Determine the [x, y] coordinate at the center of the cell enclosing the given text.  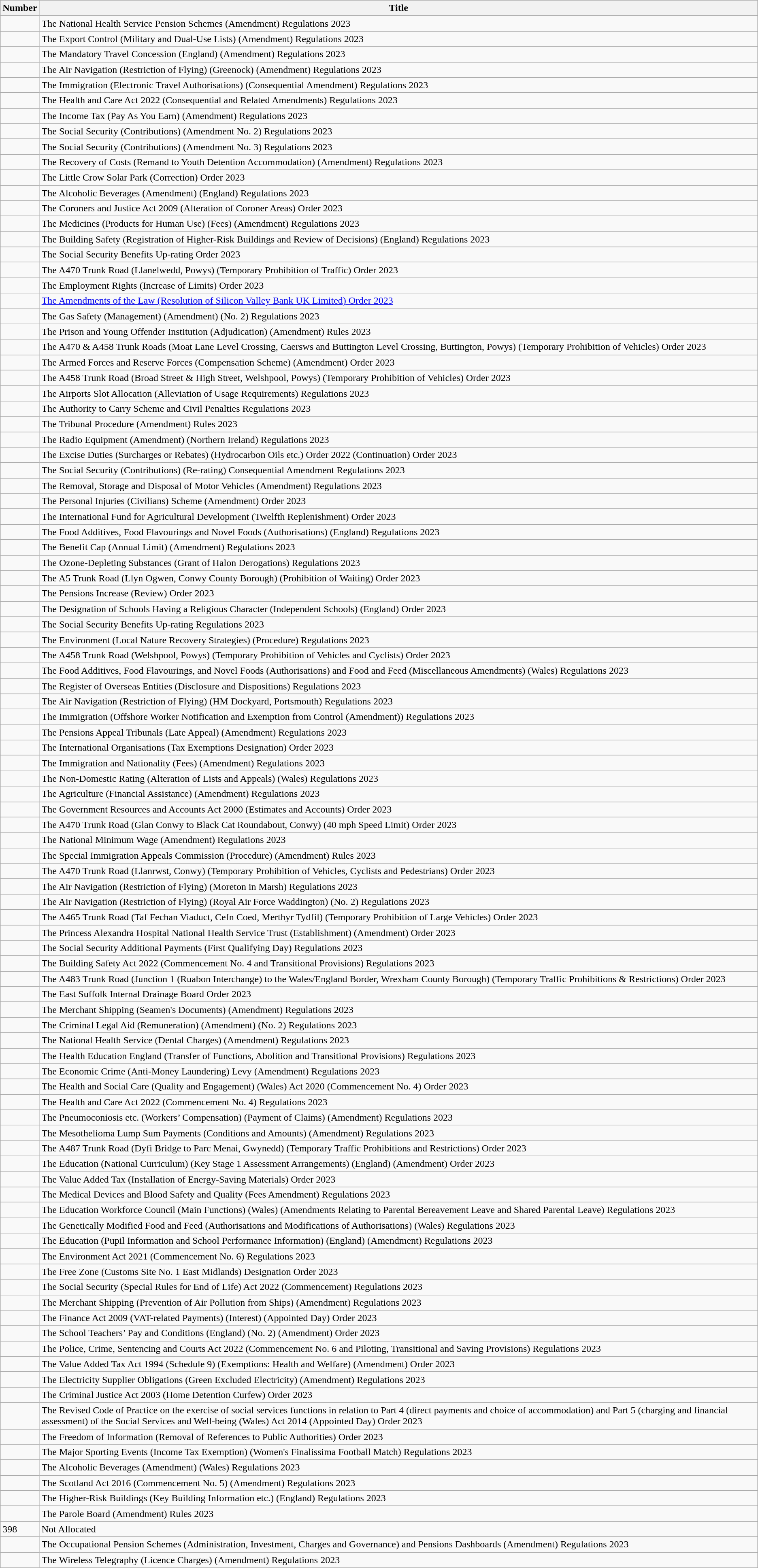
The School Teachers’ Pay and Conditions (England) (No. 2) (Amendment) Order 2023 [398, 1333]
The Environment Act 2021 (Commencement No. 6) Regulations 2023 [398, 1256]
The Gas Safety (Management) (Amendment) (No. 2) Regulations 2023 [398, 316]
The A465 Trunk Road (Taf Fechan Viaduct, Cefn Coed, Merthyr Tydfil) (Temporary Prohibition of Large Vehicles) Order 2023 [398, 917]
The National Health Service (Dental Charges) (Amendment) Regulations 2023 [398, 1040]
The Personal Injuries (Civilians) Scheme (Amendment) Order 2023 [398, 501]
The Excise Duties (Surcharges or Rebates) (Hydrocarbon Oils etc.) Order 2022 (Continuation) Order 2023 [398, 455]
The National Minimum Wage (Amendment) Regulations 2023 [398, 840]
The Building Safety (Registration of Higher-Risk Buildings and Review of Decisions) (England) Regulations 2023 [398, 239]
The Finance Act 2009 (VAT-related Payments) (Interest) (Appointed Day) Order 2023 [398, 1318]
The Non-Domestic Rating (Alteration of Lists and Appeals) (Wales) Regulations 2023 [398, 779]
The Agriculture (Financial Assistance) (Amendment) Regulations 2023 [398, 794]
The Airports Slot Allocation (Alleviation of Usage Requirements) Regulations 2023 [398, 393]
The Armed Forces and Reserve Forces (Compensation Scheme) (Amendment) Order 2023 [398, 362]
The Alcoholic Beverages (Amendment) (England) Regulations 2023 [398, 193]
The Building Safety Act 2022 (Commencement No. 4 and Transitional Provisions) Regulations 2023 [398, 964]
The Pensions Appeal Tribunals (Late Appeal) (Amendment) Regulations 2023 [398, 732]
The A470 Trunk Road (Glan Conwy to Black Cat Roundabout, Conwy) (40 mph Speed Limit) Order 2023 [398, 825]
The Government Resources and Accounts Act 2000 (Estimates and Accounts) Order 2023 [398, 809]
The Freedom of Information (Removal of References to Public Authorities) Order 2023 [398, 1437]
The National Health Service Pension Schemes (Amendment) Regulations 2023 [398, 23]
The Air Navigation (Restriction of Flying) (Royal Air Force Waddington) (No. 2) Regulations 2023 [398, 902]
The Medicines (Products for Human Use) (Fees) (Amendment) Regulations 2023 [398, 224]
Title [398, 8]
Not Allocated [398, 1529]
The Health and Social Care (Quality and Engagement) (Wales) Act 2020 (Commencement No. 4) Order 2023 [398, 1087]
The Health and Care Act 2022 (Consequential and Related Amendments) Regulations 2023 [398, 100]
The Alcoholic Beverages (Amendment) (Wales) Regulations 2023 [398, 1468]
The Merchant Shipping (Prevention of Air Pollution from Ships) (Amendment) Regulations 2023 [398, 1302]
The Medical Devices and Blood Safety and Quality (Fees Amendment) Regulations 2023 [398, 1195]
The A5 Trunk Road (Llyn Ogwen, Conwy County Borough) (Prohibition of Waiting) Order 2023 [398, 578]
The Occupational Pension Schemes (Administration, Investment, Charges and Governance) and Pensions Dashboards (Amendment) Regulations 2023 [398, 1545]
The Ozone-Depleting Substances (Grant of Halon Derogations) Regulations 2023 [398, 563]
The Pneumoconiosis etc. (Workers’ Compensation) (Payment of Claims) (Amendment) Regulations 2023 [398, 1117]
The Electricity Supplier Obligations (Green Excluded Electricity) (Amendment) Regulations 2023 [398, 1379]
The Higher-Risk Buildings (Key Building Information etc.) (England) Regulations 2023 [398, 1498]
The Education (National Curriculum) (Key Stage 1 Assessment Arrangements) (England) (Amendment) Order 2023 [398, 1164]
The Immigration (Offshore Worker Notification and Exemption from Control (Amendment)) Regulations 2023 [398, 717]
The Food Additives, Food Flavourings, and Novel Foods (Authorisations) and Food and Feed (Miscellaneous Amendments) (Wales) Regulations 2023 [398, 670]
The Radio Equipment (Amendment) (Northern Ireland) Regulations 2023 [398, 439]
The Air Navigation (Restriction of Flying) (HM Dockyard, Portsmouth) Regulations 2023 [398, 702]
The Immigration and Nationality (Fees) (Amendment) Regulations 2023 [398, 763]
The Income Tax (Pay As You Earn) (Amendment) Regulations 2023 [398, 116]
The Social Security (Contributions) (Amendment No. 2) Regulations 2023 [398, 131]
The Value Added Tax (Installation of Energy-Saving Materials) Order 2023 [398, 1179]
The Social Security (Special Rules for End of Life) Act 2022 (Commencement) Regulations 2023 [398, 1287]
The Value Added Tax Act 1994 (Schedule 9) (Exemptions: Health and Welfare) (Amendment) Order 2023 [398, 1364]
The Social Security (Contributions) (Re-rating) Consequential Amendment Regulations 2023 [398, 470]
The Social Security Benefits Up-rating Order 2023 [398, 255]
The Pensions Increase (Review) Order 2023 [398, 594]
The Education (Pupil Information and School Performance Information) (England) (Amendment) Regulations 2023 [398, 1241]
The Major Sporting Events (Income Tax Exemption) (Women's Finalissima Football Match) Regulations 2023 [398, 1452]
The Immigration (Electronic Travel Authorisations) (Consequential Amendment) Regulations 2023 [398, 85]
The Merchant Shipping (Seamen's Documents) (Amendment) Regulations 2023 [398, 1010]
The A470 Trunk Road (Llanrwst, Conwy) (Temporary Prohibition of Vehicles, Cyclists and Pedestrians) Order 2023 [398, 871]
The Mesothelioma Lump Sum Payments (Conditions and Amounts) (Amendment) Regulations 2023 [398, 1133]
The Coroners and Justice Act 2009 (Alteration of Coroner Areas) Order 2023 [398, 208]
The Amendments of the Law (Resolution of Silicon Valley Bank UK Limited) Order 2023 [398, 301]
The Scotland Act 2016 (Commencement No. 5) (Amendment) Regulations 2023 [398, 1483]
The Prison and Young Offender Institution (Adjudication) (Amendment) Rules 2023 [398, 332]
The Free Zone (Customs Site No. 1 East Midlands) Designation Order 2023 [398, 1272]
The Air Navigation (Restriction of Flying) (Moreton in Marsh) Regulations 2023 [398, 886]
The A458 Trunk Road (Broad Street & High Street, Welshpool, Powys) (Temporary Prohibition of Vehicles) Order 2023 [398, 378]
The Removal, Storage and Disposal of Motor Vehicles (Amendment) Regulations 2023 [398, 486]
The Authority to Carry Scheme and Civil Penalties Regulations 2023 [398, 408]
The Criminal Justice Act 2003 (Home Detention Curfew) Order 2023 [398, 1395]
The Employment Rights (Increase of Limits) Order 2023 [398, 285]
The Genetically Modified Food and Feed (Authorisations and Modifications of Authorisations) (Wales) Regulations 2023 [398, 1225]
The Recovery of Costs (Remand to Youth Detention Accommodation) (Amendment) Regulations 2023 [398, 162]
The Social Security Benefits Up-rating Regulations 2023 [398, 624]
The Special Immigration Appeals Commission (Procedure) (Amendment) Rules 2023 [398, 855]
The A487 Trunk Road (Dyfi Bridge to Parc Menai, Gwynedd) (Temporary Traffic Prohibitions and Restrictions) Order 2023 [398, 1148]
The Food Additives, Food Flavourings and Novel Foods (Authorisations) (England) Regulations 2023 [398, 532]
The Social Security Additional Payments (First Qualifying Day) Regulations 2023 [398, 948]
The International Fund for Agricultural Development (Twelfth Replenishment) Order 2023 [398, 517]
The Social Security (Contributions) (Amendment No. 3) Regulations 2023 [398, 147]
The Air Navigation (Restriction of Flying) (Greenock) (Amendment) Regulations 2023 [398, 70]
The Police, Crime, Sentencing and Courts Act 2022 (Commencement No. 6 and Piloting, Transitional and Saving Provisions) Regulations 2023 [398, 1349]
The Criminal Legal Aid (Remuneration) (Amendment) (No. 2) Regulations 2023 [398, 1025]
The Register of Overseas Entities (Disclosure and Dispositions) Regulations 2023 [398, 686]
The Princess Alexandra Hospital National Health Service Trust (Establishment) (Amendment) Order 2023 [398, 932]
The Little Crow Solar Park (Correction) Order 2023 [398, 177]
The Health Education England (Transfer of Functions, Abolition and Transitional Provisions) Regulations 2023 [398, 1056]
The Health and Care Act 2022 (Commencement No. 4) Regulations 2023 [398, 1102]
The Benefit Cap (Annual Limit) (Amendment) Regulations 2023 [398, 547]
398 [20, 1529]
The A470 Trunk Road (Llanelwedd, Powys) (Temporary Prohibition of Traffic) Order 2023 [398, 270]
The Parole Board (Amendment) Rules 2023 [398, 1514]
The A458 Trunk Road (Welshpool, Powys) (Temporary Prohibition of Vehicles and Cyclists) Order 2023 [398, 655]
The Economic Crime (Anti-Money Laundering) Levy (Amendment) Regulations 2023 [398, 1071]
The East Suffolk Internal Drainage Board Order 2023 [398, 994]
The Export Control (Military and Dual-Use Lists) (Amendment) Regulations 2023 [398, 39]
The Designation of Schools Having a Religious Character (Independent Schools) (England) Order 2023 [398, 609]
The Tribunal Procedure (Amendment) Rules 2023 [398, 424]
The Environment (Local Nature Recovery Strategies) (Procedure) Regulations 2023 [398, 640]
The International Organisations (Tax Exemptions Designation) Order 2023 [398, 748]
Number [20, 8]
The Wireless Telegraphy (Licence Charges) (Amendment) Regulations 2023 [398, 1560]
The Mandatory Travel Concession (England) (Amendment) Regulations 2023 [398, 54]
